Determine the [X, Y] coordinate at the center of the cell enclosing the given text.  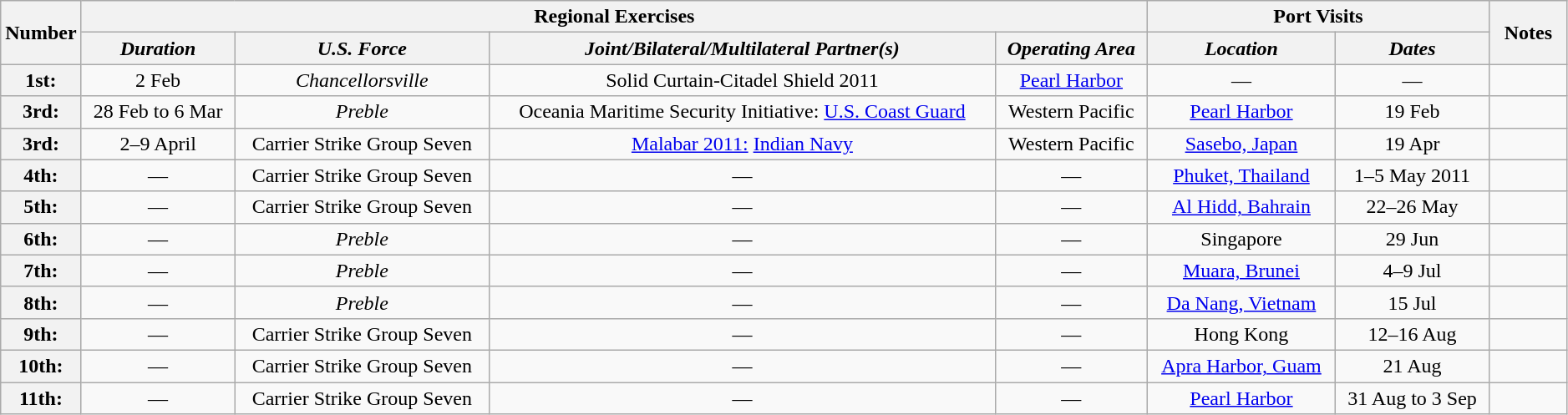
7th: [41, 271]
U.S. Force [362, 48]
11th: [41, 398]
Dates [1412, 48]
Notes [1529, 33]
Chancellorsville [362, 80]
Oceania Maritime Security Initiative: U.S. Coast Guard [743, 112]
Hong Kong [1241, 334]
1–5 May 2011 [1412, 175]
4th: [41, 175]
31 Aug to 3 Sep [1412, 398]
Joint/Bilateral/Multilateral Partner(s) [743, 48]
Port Visits [1318, 17]
29 Jun [1412, 239]
2–9 April [158, 144]
Operating Area [1071, 48]
5th: [41, 207]
Sasebo, Japan [1241, 144]
Number [41, 33]
6th: [41, 239]
Location [1241, 48]
22–26 May [1412, 207]
Singapore [1241, 239]
Al Hidd, Bahrain [1241, 207]
1st: [41, 80]
Solid Curtain-Citadel Shield 2011 [743, 80]
15 Jul [1412, 302]
Muara, Brunei [1241, 271]
2 Feb [158, 80]
8th: [41, 302]
19 Apr [1412, 144]
19 Feb [1412, 112]
4–9 Jul [1412, 271]
Regional Exercises [614, 17]
Da Nang, Vietnam [1241, 302]
Duration [158, 48]
12–16 Aug [1412, 334]
Apra Harbor, Guam [1241, 366]
9th: [41, 334]
10th: [41, 366]
Malabar 2011: Indian Navy [743, 144]
21 Aug [1412, 366]
28 Feb to 6 Mar [158, 112]
Phuket, Thailand [1241, 175]
